Output the [X, Y] coordinate of the center of the cell containing the given text.  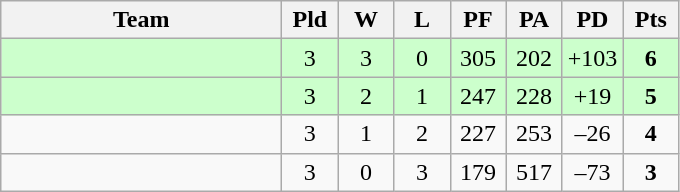
PD [592, 20]
228 [534, 96]
+103 [592, 58]
+19 [592, 96]
179 [478, 172]
Pts [651, 20]
PA [534, 20]
5 [651, 96]
Team [142, 20]
–26 [592, 134]
L [422, 20]
W [366, 20]
6 [651, 58]
247 [478, 96]
253 [534, 134]
202 [534, 58]
Pld [310, 20]
–73 [592, 172]
227 [478, 134]
517 [534, 172]
4 [651, 134]
PF [478, 20]
305 [478, 58]
